Identify which cell holds the provided text, then report its [x, y] central coordinate. 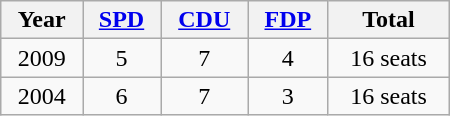
SPD [121, 20]
2009 [42, 58]
Year [42, 20]
5 [121, 58]
Total [388, 20]
4 [288, 58]
FDP [288, 20]
6 [121, 96]
3 [288, 96]
2004 [42, 96]
CDU [204, 20]
